Detect which cell encompasses the target text, then output its (X, Y) center coordinate. 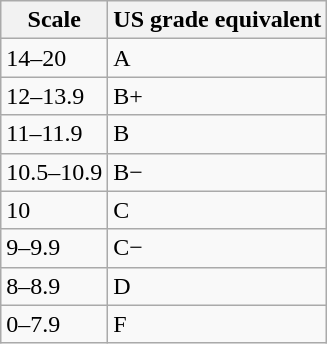
8–8.9 (54, 286)
10.5–10.9 (54, 172)
C (218, 210)
14–20 (54, 58)
B− (218, 172)
12–13.9 (54, 96)
B (218, 134)
F (218, 324)
Scale (54, 20)
US grade equivalent (218, 20)
11–11.9 (54, 134)
C− (218, 248)
B+ (218, 96)
9–9.9 (54, 248)
0–7.9 (54, 324)
10 (54, 210)
D (218, 286)
A (218, 58)
